Return the (X, Y) coordinate for the center point of the cell that contains the specified text.  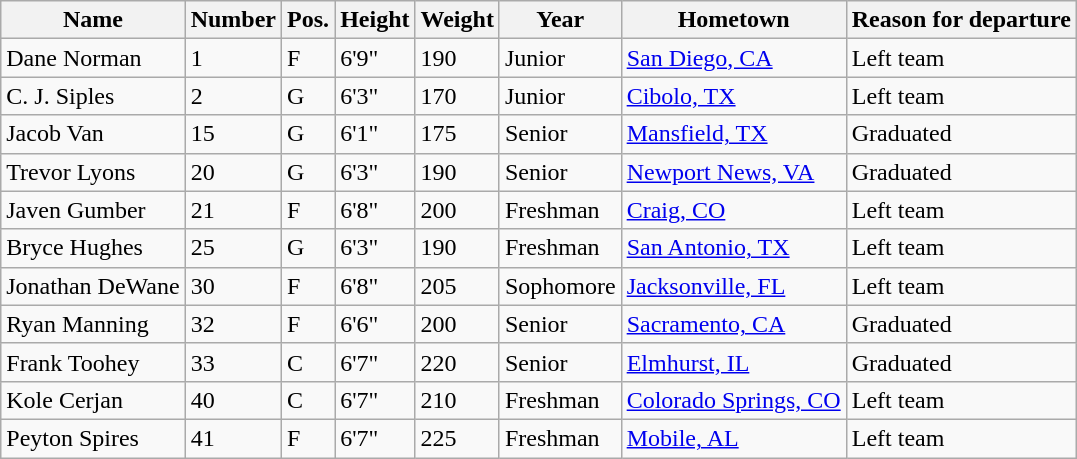
1 (233, 58)
Mansfield, TX (734, 134)
225 (457, 438)
15 (233, 134)
175 (457, 134)
Name (93, 20)
6'6" (375, 324)
Jacob Van (93, 134)
21 (233, 210)
Colorado Springs, CO (734, 400)
220 (457, 362)
Weight (457, 20)
33 (233, 362)
Ryan Manning (93, 324)
San Antonio, TX (734, 248)
Bryce Hughes (93, 248)
Trevor Lyons (93, 172)
25 (233, 248)
Peyton Spires (93, 438)
Hometown (734, 20)
Reason for departure (961, 20)
Elmhurst, IL (734, 362)
205 (457, 286)
6'1" (375, 134)
Pos. (308, 20)
Sacramento, CA (734, 324)
C. J. Siples (93, 96)
Jacksonville, FL (734, 286)
20 (233, 172)
32 (233, 324)
40 (233, 400)
Height (375, 20)
Mobile, AL (734, 438)
6'9" (375, 58)
41 (233, 438)
210 (457, 400)
Craig, CO (734, 210)
2 (233, 96)
Sophomore (560, 286)
Kole Cerjan (93, 400)
Javen Gumber (93, 210)
Year (560, 20)
Dane Norman (93, 58)
Number (233, 20)
170 (457, 96)
San Diego, CA (734, 58)
Newport News, VA (734, 172)
Cibolo, TX (734, 96)
Frank Toohey (93, 362)
30 (233, 286)
Jonathan DeWane (93, 286)
